Scan for the cell matching the given text and deliver its (x, y) coordinate at center. 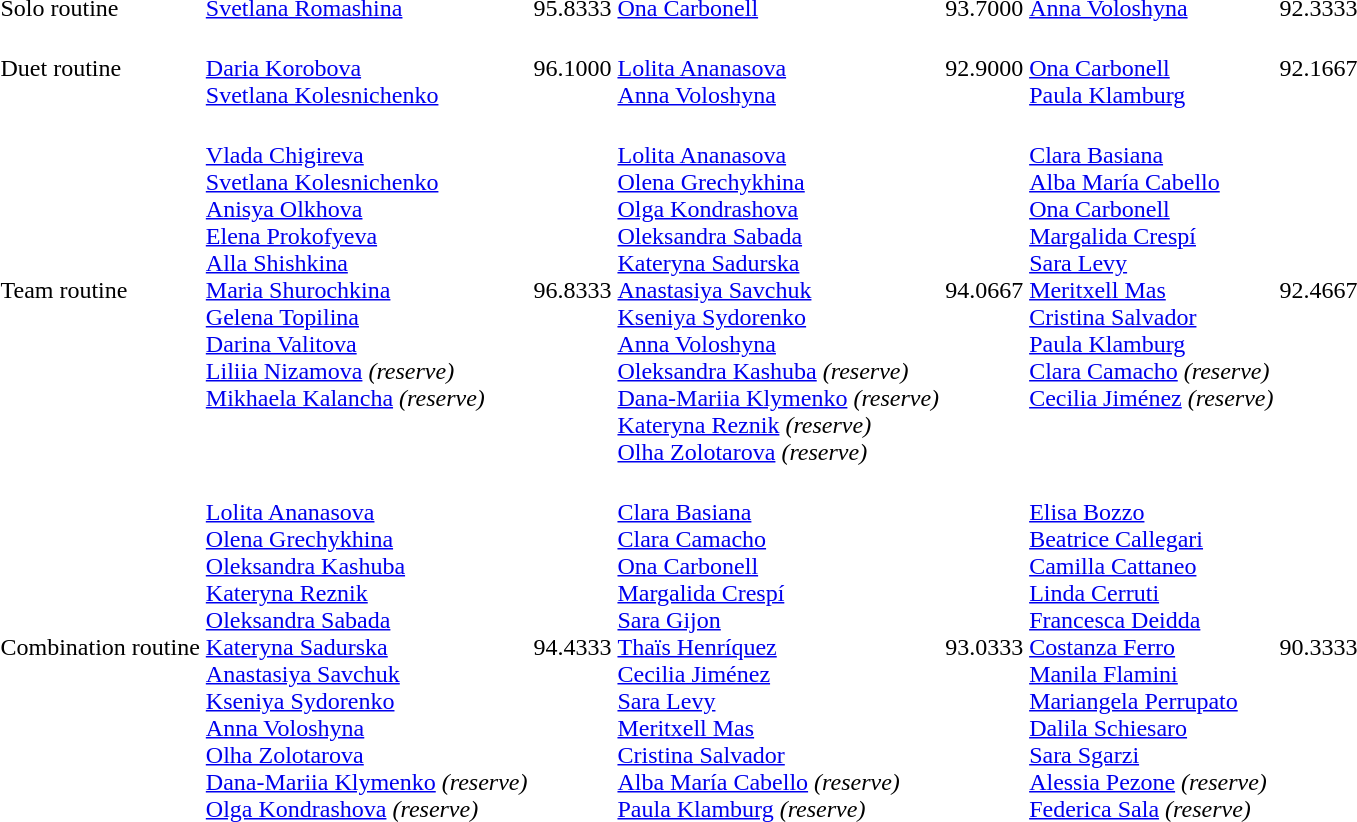
Lolita AnanasovaAnna Voloshyna (778, 68)
94.0667 (984, 290)
92.9000 (984, 68)
96.8333 (572, 290)
Daria KorobovaSvetlana Kolesnichenko (366, 68)
Ona CarbonellPaula Klamburg (1152, 68)
96.1000 (572, 68)
